Find where the given text appears and provide that cell's center as (X, Y) coordinate. 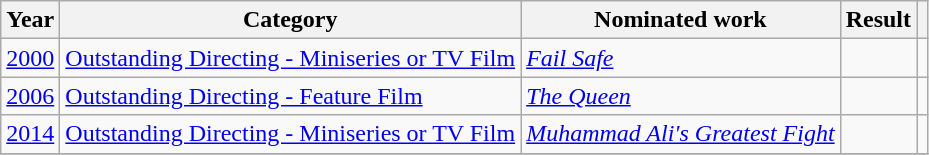
Muhammad Ali's Greatest Fight (681, 134)
2006 (30, 96)
Category (290, 20)
Year (30, 20)
Fail Safe (681, 58)
2014 (30, 134)
Nominated work (681, 20)
2000 (30, 58)
Outstanding Directing - Feature Film (290, 96)
Result (878, 20)
The Queen (681, 96)
